Locate the cell with the specified text and output its (X, Y) center coordinate. 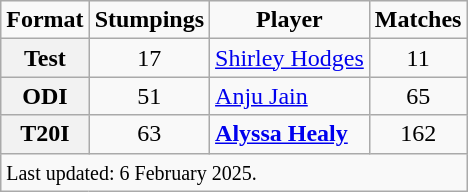
Anju Jain (290, 96)
Shirley Hodges (290, 58)
Player (290, 20)
Alyssa Healy (290, 134)
Stumpings (149, 20)
Last updated: 6 February 2025. (234, 172)
Format (45, 20)
ODI (45, 96)
T20I (45, 134)
65 (418, 96)
17 (149, 58)
Matches (418, 20)
162 (418, 134)
11 (418, 58)
63 (149, 134)
51 (149, 96)
Test (45, 58)
